For the text-containing cell, return its midpoint in (X, Y) coordinate format. 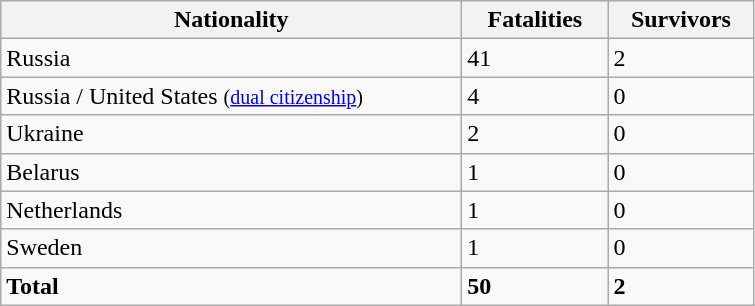
Nationality (232, 20)
Belarus (232, 172)
Total (232, 286)
Netherlands (232, 210)
Sweden (232, 248)
Fatalities (535, 20)
50 (535, 286)
Ukraine (232, 134)
Survivors (681, 20)
Russia / United States (dual citizenship) (232, 96)
4 (535, 96)
Russia (232, 58)
41 (535, 58)
